Determine the (X, Y) coordinate at the center of the cell enclosing the given text.  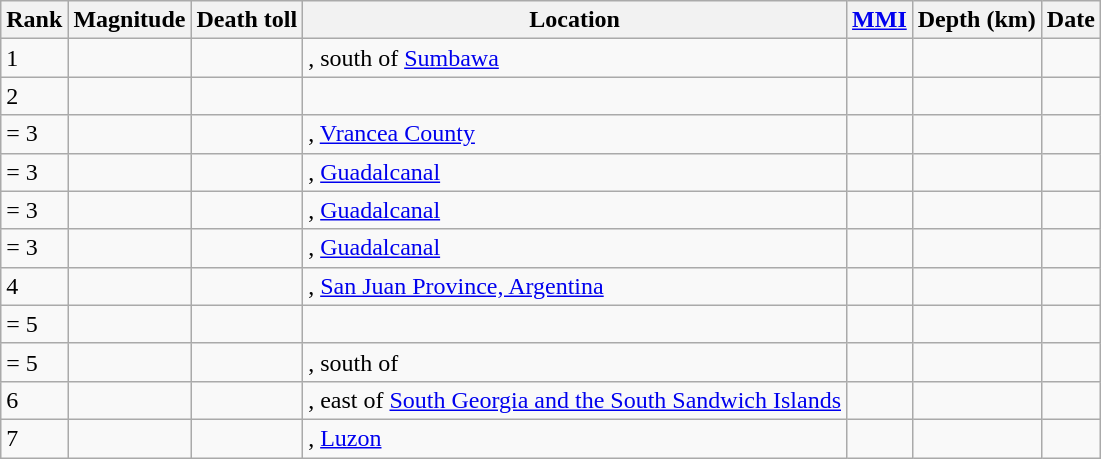
1 (34, 58)
MMI (880, 20)
, Vrancea County (575, 134)
, south of Sumbawa (575, 58)
2 (34, 96)
, Luzon (575, 438)
7 (34, 438)
Rank (34, 20)
6 (34, 400)
Magnitude (130, 20)
Location (575, 20)
Date (1070, 20)
, east of South Georgia and the South Sandwich Islands (575, 400)
, south of (575, 362)
, San Juan Province, Argentina (575, 286)
Death toll (247, 20)
4 (34, 286)
Depth (km) (976, 20)
